Determine the [X, Y] coordinate at the center of the cell enclosing the given text.  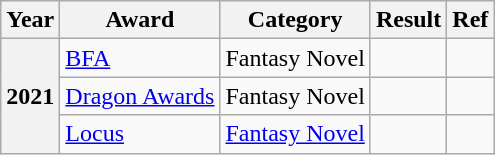
Category [295, 20]
Dragon Awards [140, 96]
Result [408, 20]
Ref [470, 20]
Year [30, 20]
Locus [140, 134]
Award [140, 20]
BFA [140, 58]
2021 [30, 96]
